Scan for the cell matching the given text and deliver its (X, Y) coordinate at center. 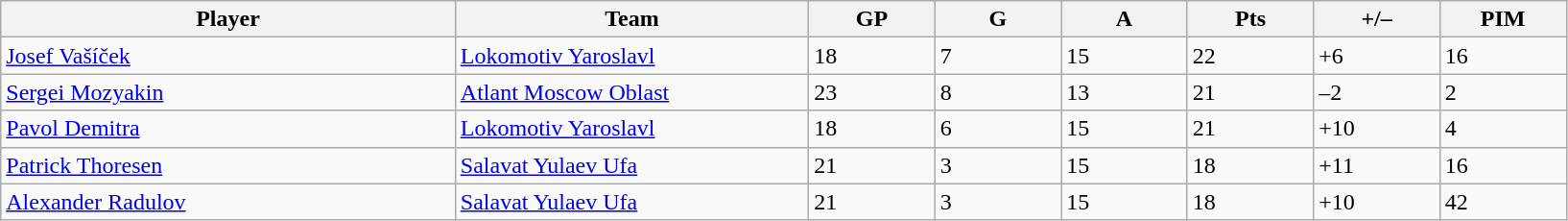
GP (872, 19)
Pts (1250, 19)
Sergei Mozyakin (228, 92)
8 (998, 92)
22 (1250, 56)
G (998, 19)
–2 (1377, 92)
2 (1503, 92)
7 (998, 56)
A (1125, 19)
Alexander Radulov (228, 202)
+6 (1377, 56)
6 (998, 129)
Josef Vašíček (228, 56)
4 (1503, 129)
Patrick Thoresen (228, 165)
Atlant Moscow Oblast (631, 92)
13 (1125, 92)
Team (631, 19)
+/– (1377, 19)
42 (1503, 202)
Player (228, 19)
+11 (1377, 165)
Pavol Demitra (228, 129)
PIM (1503, 19)
23 (872, 92)
